Identify which cell holds the provided text, then report its (X, Y) central coordinate. 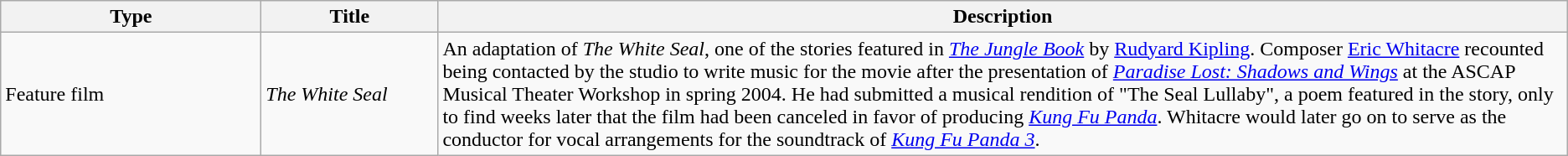
The White Seal (350, 94)
Title (350, 17)
Description (1003, 17)
Type (131, 17)
Feature film (131, 94)
